For the text-containing cell, return its midpoint in (X, Y) coordinate format. 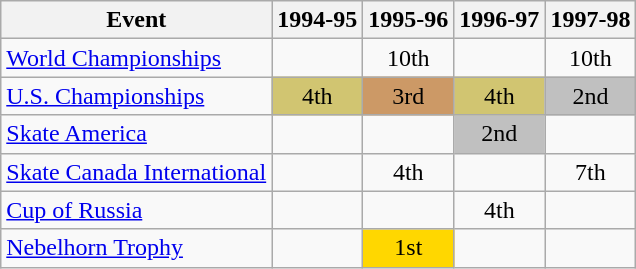
Event (136, 20)
7th (590, 172)
1994-95 (318, 20)
Skate Canada International (136, 172)
3rd (408, 96)
Nebelhorn Trophy (136, 248)
1996-97 (500, 20)
1995-96 (408, 20)
1st (408, 248)
1997-98 (590, 20)
World Championships (136, 58)
Skate America (136, 134)
U.S. Championships (136, 96)
Cup of Russia (136, 210)
